Determine the (X, Y) coordinate at the center of the cell enclosing the given text.  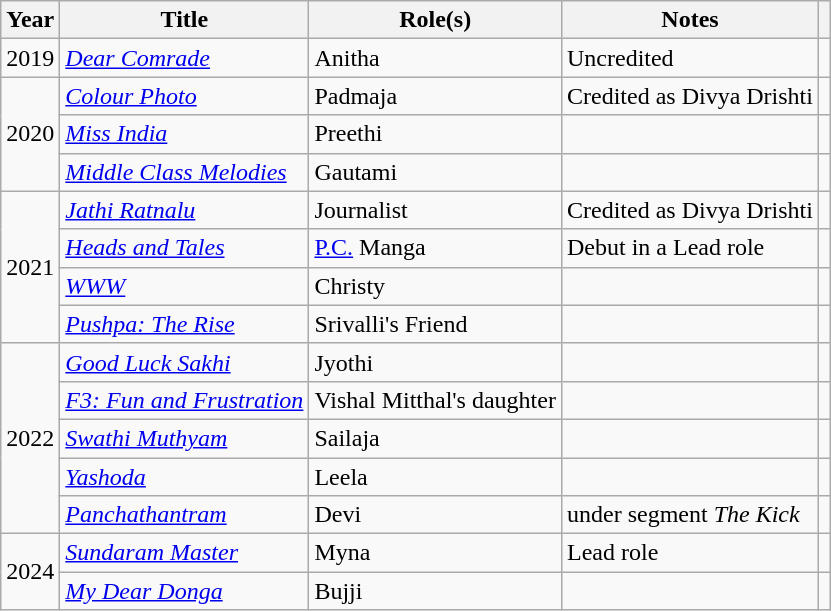
Leela (436, 477)
Anitha (436, 58)
Dear Comrade (184, 58)
2021 (30, 267)
Sailaja (436, 438)
Good Luck Sakhi (184, 362)
Panchathantram (184, 515)
under segment The Kick (690, 515)
Colour Photo (184, 96)
Srivalli's Friend (436, 324)
P.C. Manga (436, 248)
Title (184, 20)
Preethi (436, 134)
Debut in a Lead role (690, 248)
Myna (436, 553)
Role(s) (436, 20)
My Dear Donga (184, 591)
Sundaram Master (184, 553)
Pushpa: The Rise (184, 324)
Year (30, 20)
WWW (184, 286)
Vishal Mitthal's daughter (436, 400)
Padmaja (436, 96)
2020 (30, 134)
Yashoda (184, 477)
Christy (436, 286)
Swathi Muthyam (184, 438)
2019 (30, 58)
2024 (30, 572)
F3: Fun and Frustration (184, 400)
Jathi Ratnalu (184, 210)
Lead role (690, 553)
Devi (436, 515)
Heads and Tales (184, 248)
Gautami (436, 172)
Middle Class Melodies (184, 172)
Miss India (184, 134)
Bujji (436, 591)
Journalist (436, 210)
2022 (30, 438)
Notes (690, 20)
Jyothi (436, 362)
Uncredited (690, 58)
